Identify which cell holds the provided text, then report its [X, Y] central coordinate. 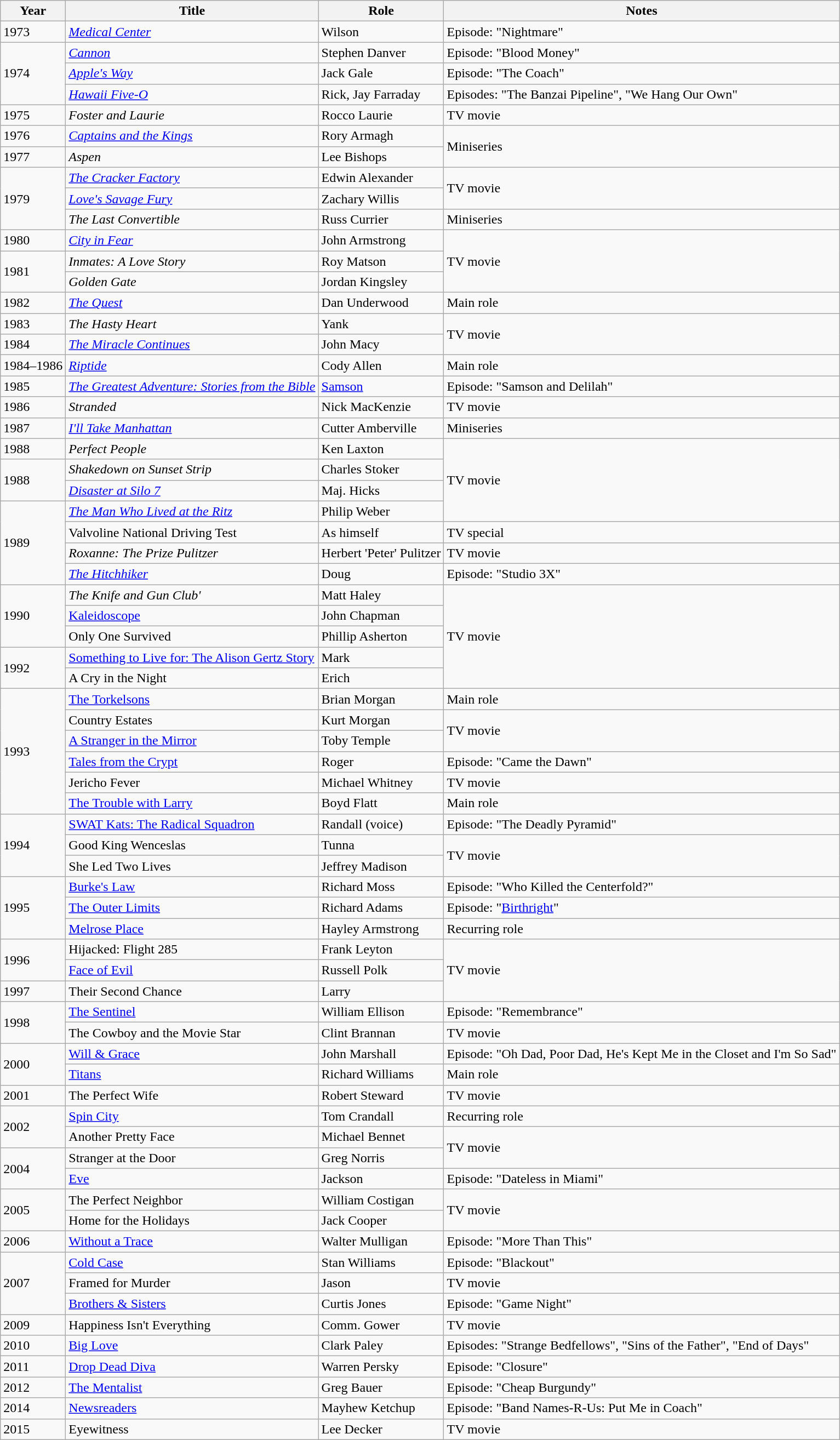
Happiness Isn't Everything [192, 1325]
Robert Steward [381, 1095]
Wilson [381, 32]
Role [381, 11]
Clint Brannan [381, 1033]
Episode: "Blackout" [642, 1262]
SWAT Kats: The Radical Squadron [192, 824]
The Man Who Lived at the Ritz [192, 511]
Mark [381, 658]
Eve [192, 1179]
Warren Persky [381, 1367]
2009 [33, 1325]
1984 [33, 345]
Riptide [192, 365]
Samson [381, 386]
1992 [33, 668]
Hayley Armstrong [381, 929]
Greg Norris [381, 1158]
Foster and Laurie [192, 115]
Year [33, 11]
Without a Trace [192, 1241]
The Hitchhiker [192, 574]
Episodes: "Strange Bedfellows", "Sins of the Father", "End of Days" [642, 1346]
2006 [33, 1241]
Perfect People [192, 449]
Episode: "Closure" [642, 1367]
Country Estates [192, 720]
The Outer Limits [192, 907]
Larry [381, 991]
1981 [33, 272]
Stranded [192, 407]
Michael Bennet [381, 1137]
Hijacked: Flight 285 [192, 950]
Valvoline National Driving Test [192, 532]
Jack Cooper [381, 1220]
The Cowboy and the Movie Star [192, 1033]
Medical Center [192, 32]
The Perfect Wife [192, 1095]
Home for the Holidays [192, 1220]
2004 [33, 1168]
Episode: "Cheap Burgundy" [642, 1387]
Charles Stoker [381, 470]
I'll Take Manhattan [192, 428]
Richard Adams [381, 907]
Golden Gate [192, 282]
Roger [381, 762]
Richard Moss [381, 887]
Burke's Law [192, 887]
Disaster at Silo 7 [192, 490]
Episode: "Remembrance" [642, 1012]
1985 [33, 386]
Jeffrey Madison [381, 866]
Comm. Gower [381, 1325]
John Marshall [381, 1054]
Spin City [192, 1116]
1994 [33, 845]
Rocco Laurie [381, 115]
Episode: "Dateless in Miami" [642, 1179]
Episode: "The Deadly Pyramid" [642, 824]
Rick, Jay Farraday [381, 94]
Their Second Chance [192, 991]
Another Pretty Face [192, 1137]
Episode: "More Than This" [642, 1241]
1975 [33, 115]
Jordan Kingsley [381, 282]
Cody Allen [381, 365]
The Perfect Neighbor [192, 1199]
Lee Bishops [381, 157]
Frank Leyton [381, 950]
Erich [381, 678]
A Stranger in the Mirror [192, 741]
2007 [33, 1283]
Stan Williams [381, 1262]
1977 [33, 157]
Cold Case [192, 1262]
William Costigan [381, 1199]
2005 [33, 1210]
Stephen Danver [381, 53]
John Macy [381, 345]
Melrose Place [192, 929]
Love's Savage Fury [192, 198]
Cannon [192, 53]
Phillip Asherton [381, 637]
1987 [33, 428]
Greg Bauer [381, 1387]
Maj. Hicks [381, 490]
Framed for Murder [192, 1283]
Philip Weber [381, 511]
Shakedown on Sunset Strip [192, 470]
Apple's Way [192, 73]
Kaleidoscope [192, 616]
1974 [33, 73]
Cutter Amberville [381, 428]
1986 [33, 407]
Episode: "Who Killed the Centerfold?" [642, 887]
Jackson [381, 1179]
Episode: "Studio 3X" [642, 574]
City in Fear [192, 240]
The Knife and Gun Club' [192, 595]
1996 [33, 960]
A Cry in the Night [192, 678]
Boyd Flatt [381, 803]
Episodes: "The Banzai Pipeline", "We Hang Our Own" [642, 94]
Clark Paley [381, 1346]
Mayhew Ketchup [381, 1408]
Doug [381, 574]
Good King Wenceslas [192, 845]
The Sentinel [192, 1012]
2011 [33, 1367]
1980 [33, 240]
Notes [642, 11]
Brian Morgan [381, 699]
The Mentalist [192, 1387]
John Armstrong [381, 240]
The Torkelsons [192, 699]
John Chapman [381, 616]
Matt Haley [381, 595]
Titans [192, 1075]
The Quest [192, 303]
2014 [33, 1408]
TV special [642, 532]
Episode: "Samson and Delilah" [642, 386]
1989 [33, 542]
1979 [33, 198]
Ken Laxton [381, 449]
William Ellison [381, 1012]
Tales from the Crypt [192, 762]
Tom Crandall [381, 1116]
1995 [33, 907]
Nick MacKenzie [381, 407]
1997 [33, 991]
1983 [33, 324]
2012 [33, 1387]
Hawaii Five-O [192, 94]
As himself [381, 532]
1993 [33, 751]
Episode: "Oh Dad, Poor Dad, He's Kept Me in the Closet and I'm So Sad" [642, 1054]
2010 [33, 1346]
The Cracker Factory [192, 178]
Episode: "Birthright" [642, 907]
The Greatest Adventure: Stories from the Bible [192, 386]
2002 [33, 1127]
Big Love [192, 1346]
Episode: "Game Night" [642, 1304]
Episode: "Band Names-R-Us: Put Me in Coach" [642, 1408]
Walter Mulligan [381, 1241]
Captains and the Kings [192, 136]
She Led Two Lives [192, 866]
Face of Evil [192, 970]
2001 [33, 1095]
Yank [381, 324]
1990 [33, 615]
The Trouble with Larry [192, 803]
Jack Gale [381, 73]
1984–1986 [33, 365]
Newsreaders [192, 1408]
Lee Decker [381, 1429]
Aspen [192, 157]
Tunna [381, 845]
1998 [33, 1022]
The Hasty Heart [192, 324]
Episode: "Came the Dawn" [642, 762]
Dan Underwood [381, 303]
Inmates: A Love Story [192, 261]
Will & Grace [192, 1054]
Roy Matson [381, 261]
Stranger at the Door [192, 1158]
Roxanne: The Prize Pulitzer [192, 553]
Russ Currier [381, 219]
Brothers & Sisters [192, 1304]
Episode: "Nightmare" [642, 32]
1982 [33, 303]
The Last Convertible [192, 219]
Drop Dead Diva [192, 1367]
Title [192, 11]
Curtis Jones [381, 1304]
Kurt Morgan [381, 720]
Something to Live for: The Alison Gertz Story [192, 658]
Eyewitness [192, 1429]
2015 [33, 1429]
1973 [33, 32]
Jericho Fever [192, 782]
Herbert 'Peter' Pulitzer [381, 553]
Toby Temple [381, 741]
Rory Armagh [381, 136]
Episode: "Blood Money" [642, 53]
Edwin Alexander [381, 178]
The Miracle Continues [192, 345]
Only One Survived [192, 637]
Episode: "The Coach" [642, 73]
Jason [381, 1283]
2000 [33, 1064]
Zachary Willis [381, 198]
Randall (voice) [381, 824]
Richard Williams [381, 1075]
1976 [33, 136]
Russell Polk [381, 970]
Michael Whitney [381, 782]
